Detect which cell encompasses the target text, then output its [x, y] center coordinate. 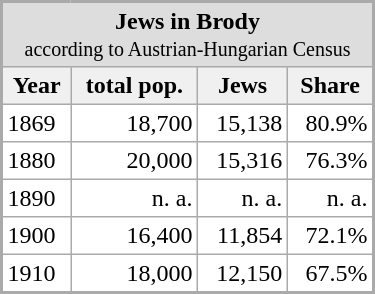
18,000 [134, 273]
72.1% [330, 236]
1869 [37, 123]
15,316 [243, 161]
20,000 [134, 161]
Jews in Brodyaccording to Austrian-Hungarian Census [188, 34]
1890 [37, 198]
12,150 [243, 273]
1900 [37, 236]
76.3% [330, 161]
Jews [243, 86]
16,400 [134, 236]
Year [37, 86]
total pop. [134, 86]
67.5% [330, 273]
15,138 [243, 123]
1910 [37, 273]
18,700 [134, 123]
11,854 [243, 236]
1880 [37, 161]
80.9% [330, 123]
Share [330, 86]
